Determine the (x, y) coordinate at the center of the cell enclosing the given text.  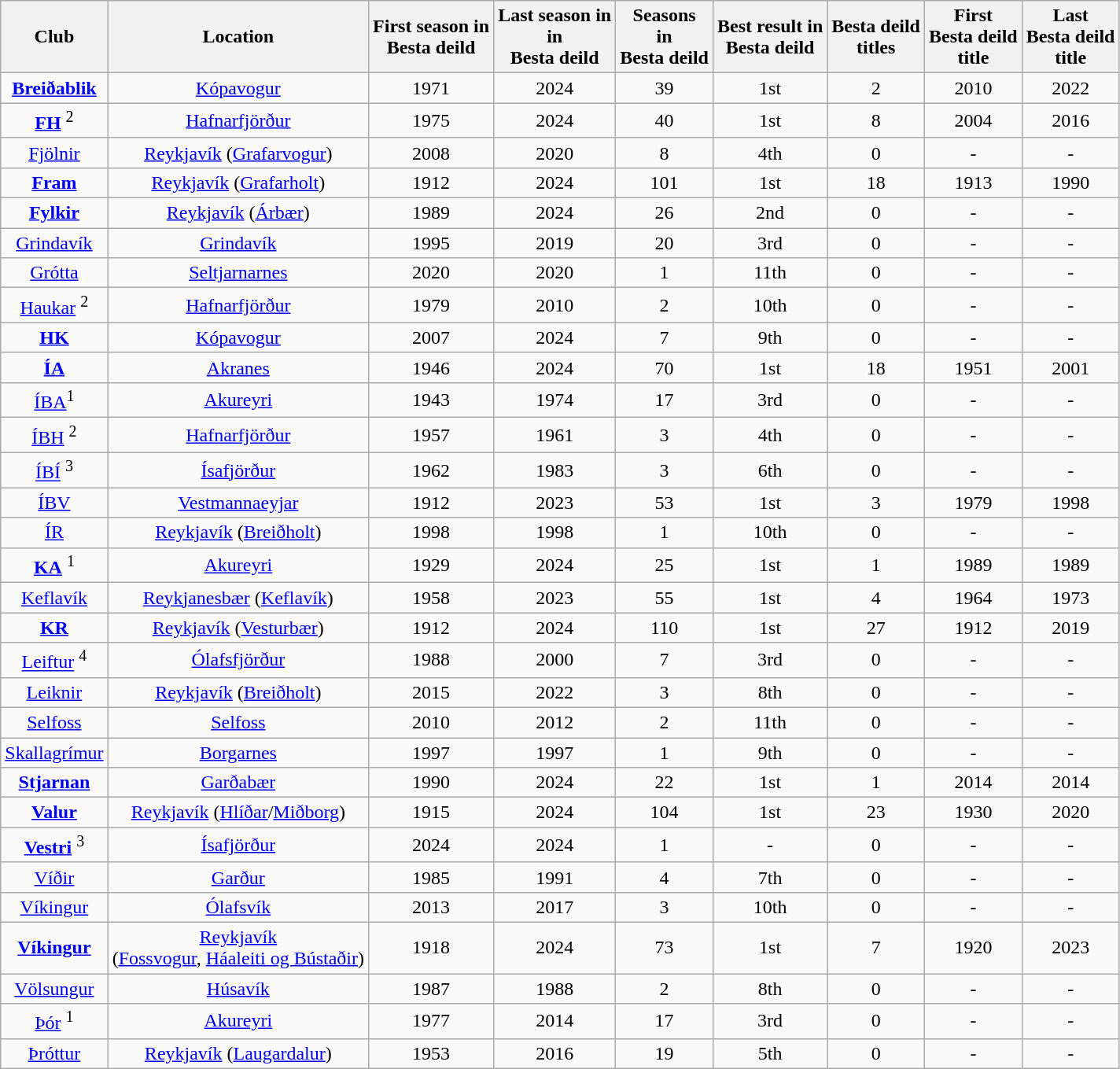
Reykjavík (Grafarholt) (238, 182)
Location (238, 37)
2000 (555, 661)
1920 (974, 947)
55 (665, 598)
Vestmannaeyjar (238, 503)
Garður (238, 877)
2001 (1070, 367)
Reykjavík (Árbær) (238, 213)
1961 (555, 436)
73 (665, 947)
26 (665, 213)
1918 (431, 947)
20 (665, 243)
Seasonsin Besta deild (665, 37)
Húsavík (238, 989)
Borgarnes (238, 753)
Leiftur 4 (54, 661)
1930 (974, 813)
1973 (1070, 598)
ÍA (54, 367)
Ólafsvík (238, 907)
Besta deildtitles (876, 37)
Vestri 3 (54, 845)
1915 (431, 813)
Reykjavík (Laugardalur) (238, 1053)
70 (665, 367)
1964 (974, 598)
2013 (431, 907)
Club (54, 37)
2004 (974, 121)
27 (876, 628)
2008 (431, 153)
6th (769, 470)
40 (665, 121)
1958 (431, 598)
1995 (431, 243)
39 (665, 88)
Fjölnir (54, 153)
Reykjavík (Vesturbær) (238, 628)
Reykjanesbær (Keflavík) (238, 598)
101 (665, 182)
7th (769, 877)
ÍBV (54, 503)
Þór 1 (54, 1021)
Víðir (54, 877)
1983 (555, 470)
ÍBÍ 3 (54, 470)
25 (665, 565)
Valur (54, 813)
Reykjavík (Hlíðar/Miðborg) (238, 813)
1975 (431, 121)
1913 (974, 182)
HK (54, 337)
104 (665, 813)
2nd (769, 213)
Skallagrímur (54, 753)
Þróttur (54, 1053)
22 (665, 783)
Reykjavík (Fossvogur, Háaleiti og Bústaðir) (238, 947)
Breiðablik (54, 88)
Best result inBesta deild (769, 37)
2007 (431, 337)
1974 (555, 400)
2017 (555, 907)
Fylkir (54, 213)
FH 2 (54, 121)
1946 (431, 367)
2015 (431, 692)
Haukar 2 (54, 305)
Stjarnan (54, 783)
Ólafsfjörður (238, 661)
Grótta (54, 273)
Keflavík (54, 598)
19 (665, 1053)
5th (769, 1053)
KA 1 (54, 565)
1991 (555, 877)
1962 (431, 470)
1977 (431, 1021)
Akranes (238, 367)
Leiknir (54, 692)
Garðabær (238, 783)
110 (665, 628)
1953 (431, 1053)
KR (54, 628)
23 (876, 813)
Last season inin Besta deild (555, 37)
Seltjarnarnes (238, 273)
1985 (431, 877)
FirstBesta deild title (974, 37)
2012 (555, 723)
ÍBH 2 (54, 436)
LastBesta deild title (1070, 37)
1957 (431, 436)
ÍR (54, 533)
1971 (431, 88)
Fram (54, 182)
1987 (431, 989)
1929 (431, 565)
First season inBesta deild (431, 37)
Völsungur (54, 989)
1943 (431, 400)
53 (665, 503)
ÍBA1 (54, 400)
Reykjavík (Grafarvogur) (238, 153)
1951 (974, 367)
